Scan for the cell matching the given text and deliver its [x, y] coordinate at center. 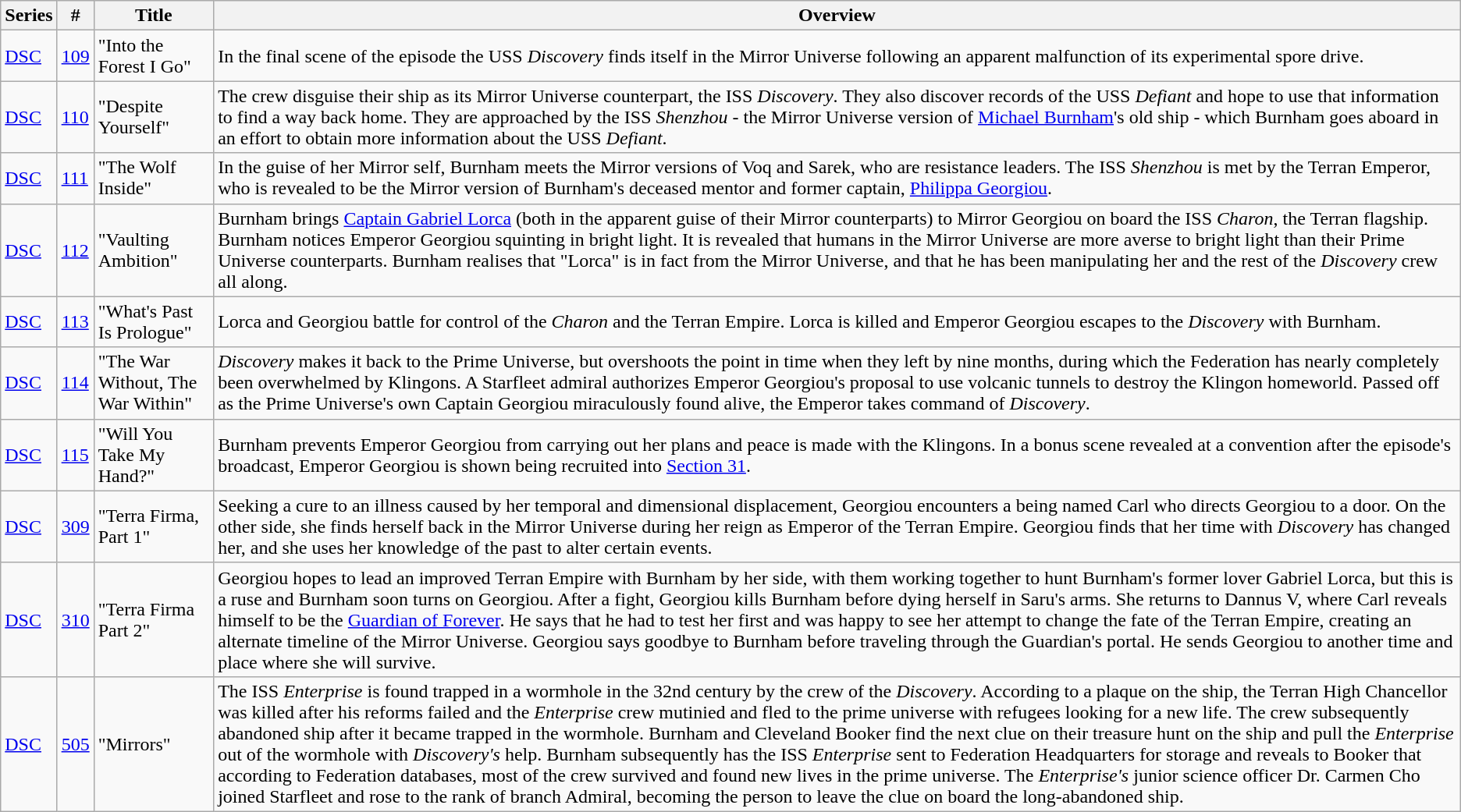
"The Wolf Inside" [153, 178]
Series [29, 16]
113 [75, 321]
115 [75, 455]
Overview [837, 16]
Title [153, 16]
"Vaulting Ambition" [153, 250]
109 [75, 56]
112 [75, 250]
505 [75, 744]
"Terra Firma, Part 1" [153, 527]
310 [75, 619]
"Into the Forest I Go" [153, 56]
# [75, 16]
309 [75, 527]
"The War Without, The War Within" [153, 383]
"Mirrors" [153, 744]
"What's Past Is Prologue" [153, 321]
111 [75, 178]
114 [75, 383]
110 [75, 117]
"Terra Firma Part 2" [153, 619]
"Despite Yourself" [153, 117]
"Will You Take My Hand?" [153, 455]
